Pinpoint the cell where the given text exists, returning its [x, y] midpoint coordinate. 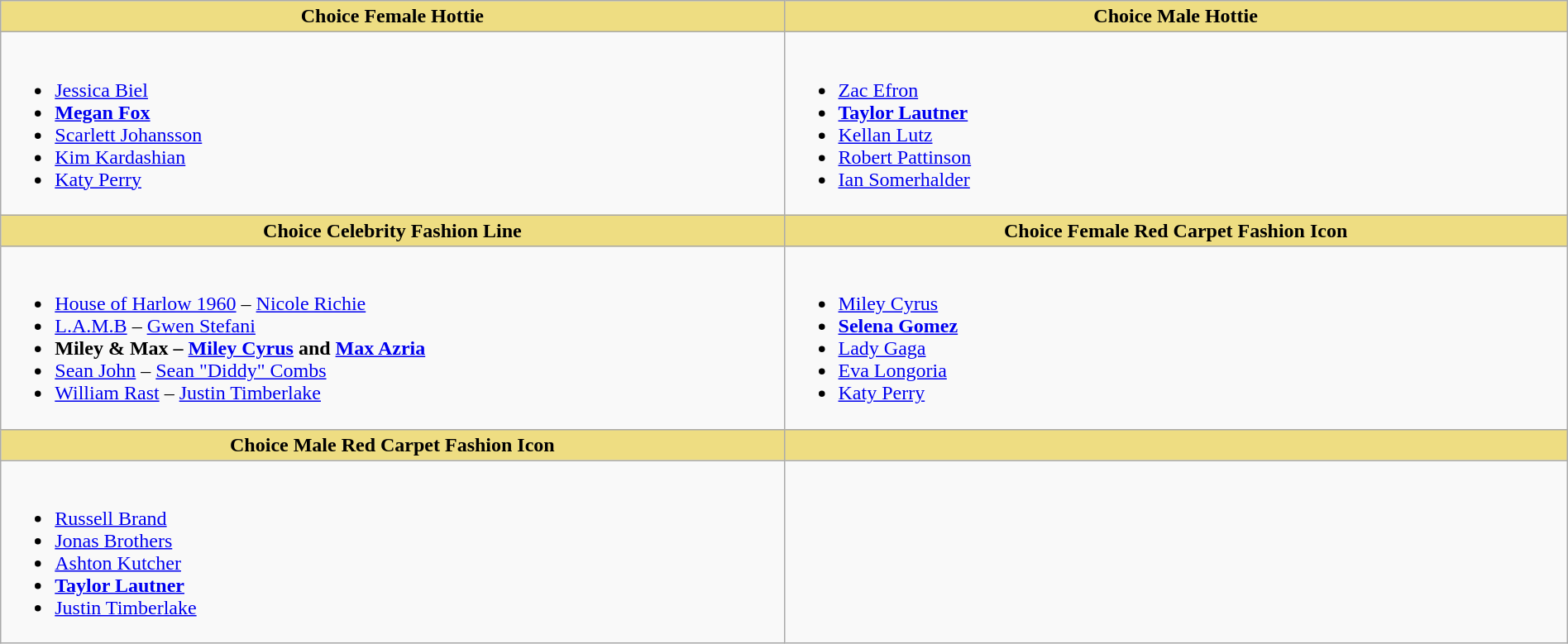
Choice Celebrity Fashion Line [392, 231]
Choice Female Red Carpet Fashion Icon [1176, 231]
Choice Female Hottie [392, 17]
Russell BrandJonas BrothersAshton KutcherTaylor LautnerJustin Timberlake [392, 552]
Choice Male Red Carpet Fashion Icon [392, 445]
Miley CyrusSelena GomezLady GagaEva LongoriaKaty Perry [1176, 337]
Zac EfronTaylor LautnerKellan LutzRobert PattinsonIan Somerhalder [1176, 124]
Choice Male Hottie [1176, 17]
Jessica BielMegan FoxScarlett JohanssonKim KardashianKaty Perry [392, 124]
